Identify which cell holds the provided text, then report its (x, y) central coordinate. 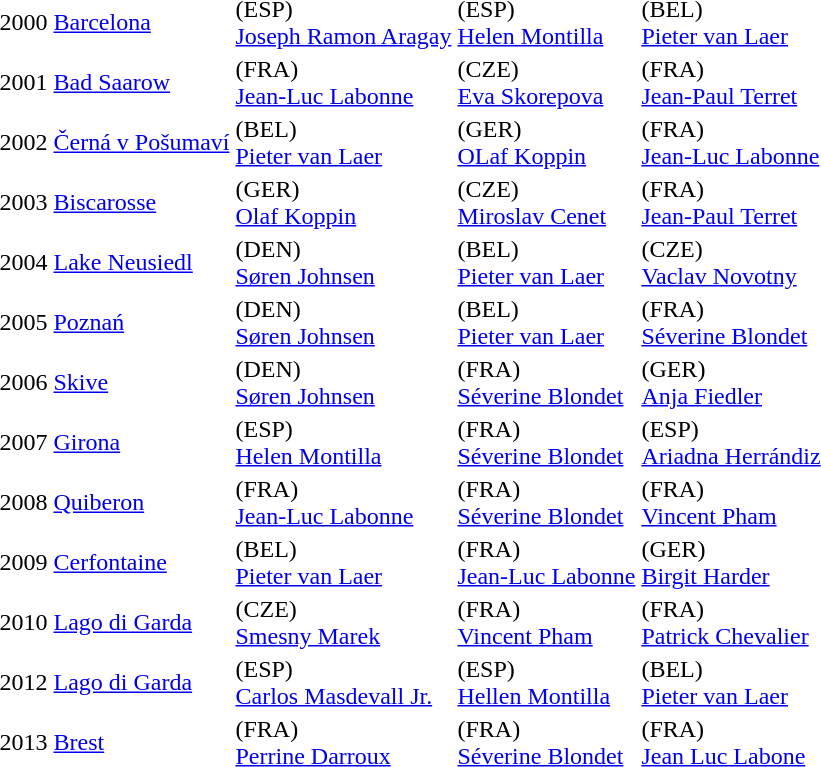
(CZE)Miroslav Cenet (546, 202)
(FRA)Vincent Pham (546, 622)
(ESP)Carlos Masdevall Jr. (344, 682)
(ESP)Helen Montilla (344, 442)
(GER)Olaf Koppin (344, 202)
(CZE)Smesny Marek (344, 622)
(ESP)Hellen Montilla (546, 682)
(GER)OLaf Koppin (546, 142)
(CZE)Eva Skorepova (546, 82)
